Capture the cell that displays the provided text and extract its [X, Y] central coordinate. 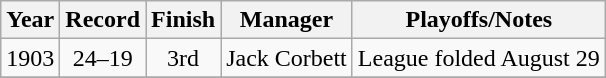
1903 [30, 58]
Jack Corbett [287, 58]
Finish [184, 20]
League folded August 29 [478, 58]
Manager [287, 20]
24–19 [103, 58]
Playoffs/Notes [478, 20]
3rd [184, 58]
Record [103, 20]
Year [30, 20]
